Locate the cell with the specified text and output its [X, Y] center coordinate. 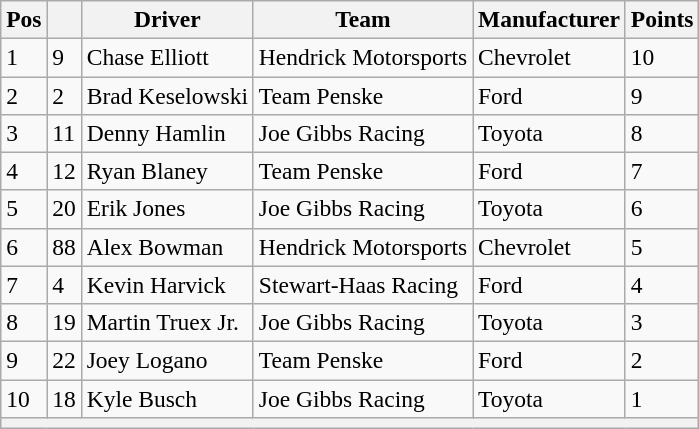
20 [64, 209]
Ryan Blaney [167, 171]
Chase Elliott [167, 57]
88 [64, 247]
Manufacturer [550, 19]
Points [662, 19]
12 [64, 171]
Kevin Harvick [167, 285]
Brad Keselowski [167, 95]
Stewart-Haas Racing [362, 285]
Team [362, 19]
Erik Jones [167, 209]
Martin Truex Jr. [167, 322]
Pos [24, 19]
Alex Bowman [167, 247]
Driver [167, 19]
18 [64, 398]
11 [64, 133]
Denny Hamlin [167, 133]
Kyle Busch [167, 398]
Joey Logano [167, 360]
22 [64, 360]
19 [64, 322]
